Output the (x, y) coordinate of the center of the cell containing the given text.  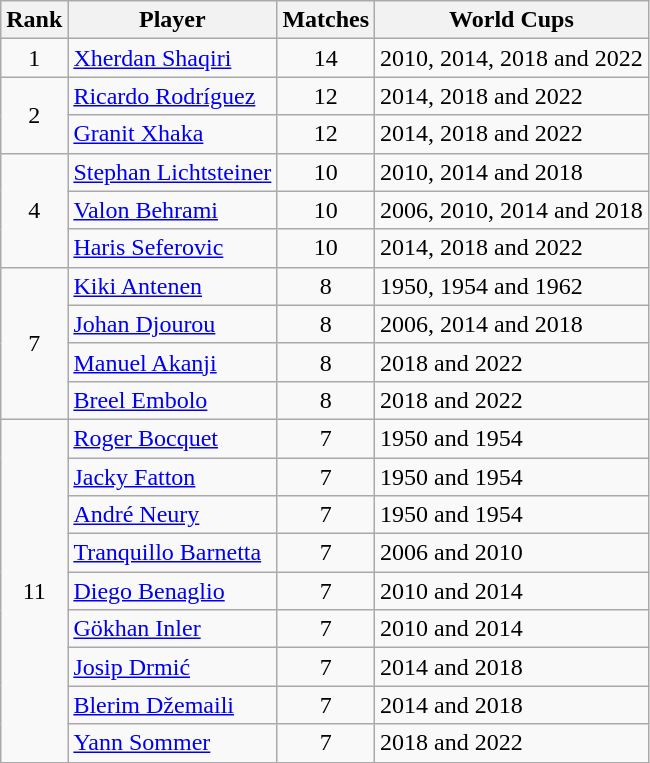
1950, 1954 and 1962 (512, 286)
2 (34, 115)
Jacky Fatton (172, 477)
1 (34, 58)
Johan Djourou (172, 324)
4 (34, 210)
Tranquillo Barnetta (172, 553)
Matches (326, 20)
Yann Sommer (172, 743)
Diego Benaglio (172, 591)
Breel Embolo (172, 400)
2006, 2014 and 2018 (512, 324)
14 (326, 58)
Rank (34, 20)
Roger Bocquet (172, 438)
2010, 2014 and 2018 (512, 172)
2006 and 2010 (512, 553)
Blerim Džemaili (172, 705)
Ricardo Rodríguez (172, 96)
André Neury (172, 515)
2010, 2014, 2018 and 2022 (512, 58)
Josip Drmić (172, 667)
Gökhan Inler (172, 629)
Haris Seferovic (172, 248)
Granit Xhaka (172, 134)
11 (34, 590)
Valon Behrami (172, 210)
Stephan Lichtsteiner (172, 172)
Kiki Antenen (172, 286)
World Cups (512, 20)
Player (172, 20)
Manuel Akanji (172, 362)
Xherdan Shaqiri (172, 58)
2006, 2010, 2014 and 2018 (512, 210)
